Pinpoint the cell where the given text exists, returning its (x, y) midpoint coordinate. 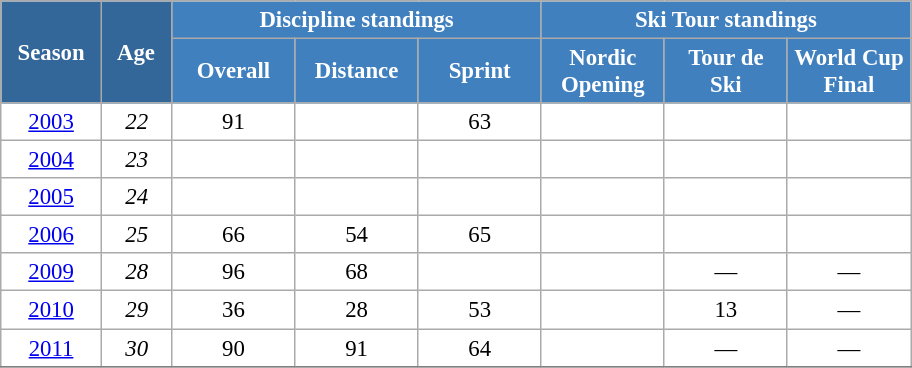
2003 (52, 122)
2009 (52, 273)
2006 (52, 235)
13 (726, 310)
64 (480, 348)
29 (136, 310)
30 (136, 348)
Overall (234, 72)
2011 (52, 348)
2004 (52, 160)
90 (234, 348)
Season (52, 52)
World CupFinal (848, 72)
Ski Tour standings (726, 20)
NordicOpening (602, 72)
96 (234, 273)
53 (480, 310)
66 (234, 235)
22 (136, 122)
2010 (52, 310)
Tour deSki (726, 72)
24 (136, 197)
63 (480, 122)
Distance (356, 72)
65 (480, 235)
23 (136, 160)
Sprint (480, 72)
54 (356, 235)
25 (136, 235)
68 (356, 273)
2005 (52, 197)
Discipline standings (356, 20)
36 (234, 310)
Age (136, 52)
